Search for the cell housing the specified text and yield its (X, Y) center coordinate. 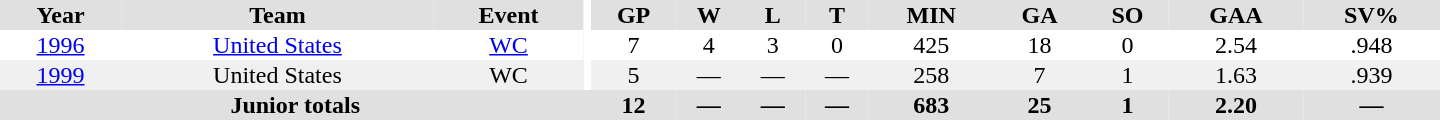
GA (1040, 15)
.939 (1372, 75)
12 (633, 105)
SO (1128, 15)
MIN (931, 15)
683 (931, 105)
W (709, 15)
1996 (60, 45)
Event (509, 15)
L (773, 15)
1.63 (1236, 75)
GP (633, 15)
4 (709, 45)
5 (633, 75)
18 (1040, 45)
Team (278, 15)
258 (931, 75)
2.20 (1236, 105)
1999 (60, 75)
.948 (1372, 45)
425 (931, 45)
2.54 (1236, 45)
SV% (1372, 15)
25 (1040, 105)
3 (773, 45)
Junior totals (295, 105)
GAA (1236, 15)
T (837, 15)
Year (60, 15)
